Scan for the cell matching the given text and deliver its [X, Y] coordinate at center. 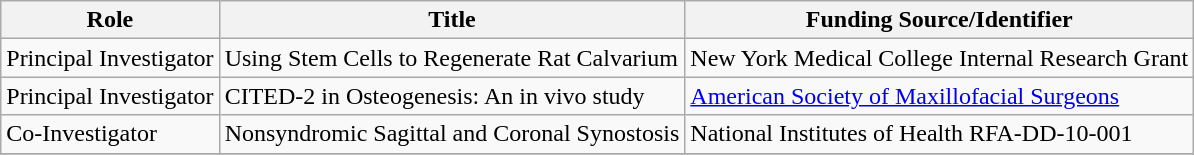
CITED-2 in Osteogenesis: An in vivo study [452, 96]
Nonsyndromic Sagittal and Coronal Synostosis [452, 134]
Role [110, 20]
Funding Source/Identifier [940, 20]
New York Medical College Internal Research Grant [940, 58]
Title [452, 20]
National Institutes of Health RFA-DD-10-001 [940, 134]
Co-Investigator [110, 134]
Using Stem Cells to Regenerate Rat Calvarium [452, 58]
American Society of Maxillofacial Surgeons [940, 96]
